Return the (X, Y) coordinate for the center point of the cell that contains the specified text.  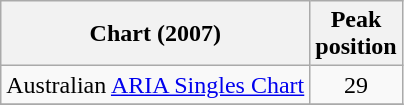
29 (356, 85)
Chart (2007) (156, 34)
Peakposition (356, 34)
Australian ARIA Singles Chart (156, 85)
